Capture the cell that displays the provided text and extract its [x, y] central coordinate. 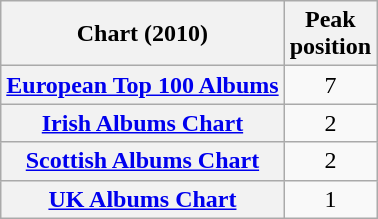
UK Albums Chart [142, 199]
Irish Albums Chart [142, 123]
1 [330, 199]
European Top 100 Albums [142, 85]
Scottish Albums Chart [142, 161]
7 [330, 85]
Peakposition [330, 34]
Chart (2010) [142, 34]
